Return the (x, y) coordinate for the center point of the cell that contains the specified text.  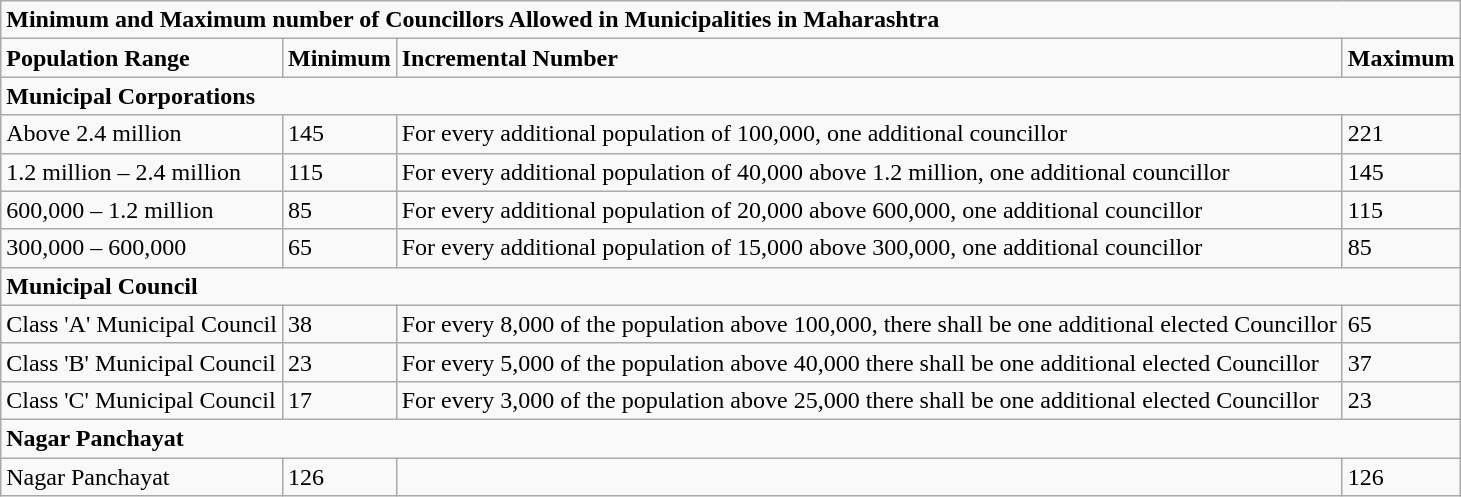
37 (1401, 362)
For every additional population of 15,000 above 300,000, one additional councillor (869, 248)
Class 'C' Municipal Council (142, 400)
For every additional population of 100,000, one additional councillor (869, 134)
Above 2.4 million (142, 134)
1.2 million – 2.4 million (142, 172)
Class 'A' Municipal Council (142, 324)
For every 8,000 of the population above 100,000, there shall be one additional elected Councillor (869, 324)
Municipal Corporations (730, 96)
17 (339, 400)
For every additional population of 20,000 above 600,000, one additional councillor (869, 210)
300,000 – 600,000 (142, 248)
For every additional population of 40,000 above 1.2 million, one additional councillor (869, 172)
Municipal Council (730, 286)
38 (339, 324)
221 (1401, 134)
Population Range (142, 58)
Minimum and Maximum number of Councillors Allowed in Municipalities in Maharashtra (730, 20)
Incremental Number (869, 58)
Minimum (339, 58)
Class 'B' Municipal Council (142, 362)
Maximum (1401, 58)
For every 5,000 of the population above 40,000 there shall be one additional elected Councillor (869, 362)
For every 3,000 of the population above 25,000 there shall be one additional elected Councillor (869, 400)
600,000 – 1.2 million (142, 210)
